For the text-containing cell, return its midpoint in [X, Y] coordinate format. 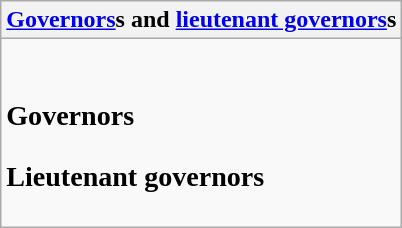
Governorss and lieutenant governorss [202, 20]
GovernorsLieutenant governors [202, 133]
